Return the [x, y] coordinate for the center point of the cell that contains the specified text.  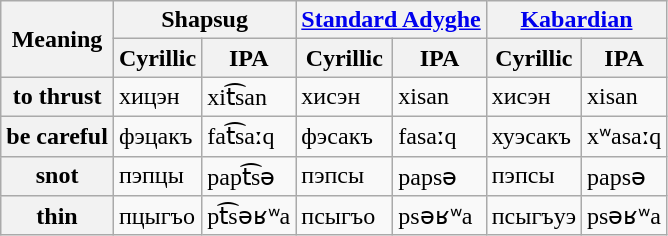
пцыгъо [157, 216]
xit͡san [249, 97]
thin [58, 216]
псыгъуэ [534, 216]
fasaːq [440, 136]
papt͡sə [249, 176]
Standard Adyghe [391, 20]
fat͡saːq [249, 136]
фэцакъ [157, 136]
pt͡səʁʷa [249, 216]
пэпцы [157, 176]
псыгъо [344, 216]
хицэн [157, 97]
хуэсакъ [534, 136]
be careful [58, 136]
Meaning [58, 39]
xʷasaːq [624, 136]
to thrust [58, 97]
snot [58, 176]
фэсакъ [344, 136]
Kabardian [576, 20]
Shapsug [204, 20]
